Provide the [X, Y] coordinate of the cell's center where the given text is located.  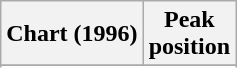
Chart (1996) [72, 34]
Peakposition [189, 34]
